Return the [x, y] coordinate for the center point of the cell that contains the specified text.  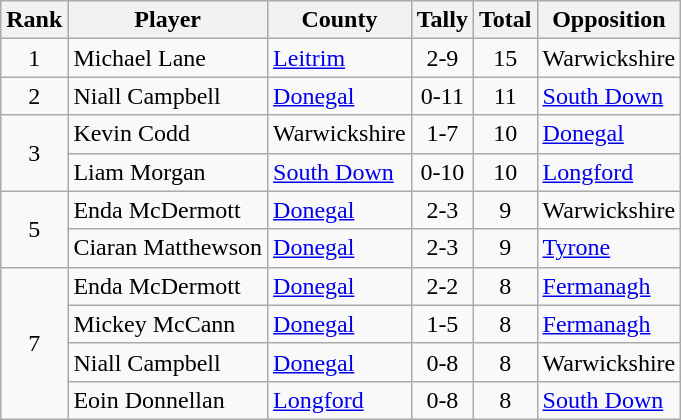
1-5 [442, 324]
Total [505, 20]
0-11 [442, 96]
County [340, 20]
Mickey McCann [168, 324]
2-2 [442, 286]
15 [505, 58]
Leitrim [340, 58]
Michael Lane [168, 58]
7 [34, 343]
11 [505, 96]
Liam Morgan [168, 172]
Rank [34, 20]
Kevin Codd [168, 134]
Eoin Donnellan [168, 400]
0-10 [442, 172]
1 [34, 58]
Tally [442, 20]
1-7 [442, 134]
3 [34, 153]
2 [34, 96]
Player [168, 20]
2-9 [442, 58]
5 [34, 229]
Opposition [609, 20]
Ciaran Matthewson [168, 248]
Tyrone [609, 248]
